Search for the cell housing the specified text and yield its [x, y] center coordinate. 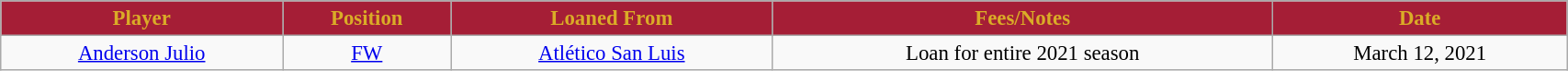
Date [1420, 18]
Fees/Notes [1023, 18]
Loaned From [612, 18]
Atlético San Luis [612, 53]
March 12, 2021 [1420, 53]
Loan for entire 2021 season [1023, 53]
FW [367, 53]
Position [367, 18]
Player [141, 18]
Anderson Julio [141, 53]
